Scan for the cell matching the given text and deliver its [X, Y] coordinate at center. 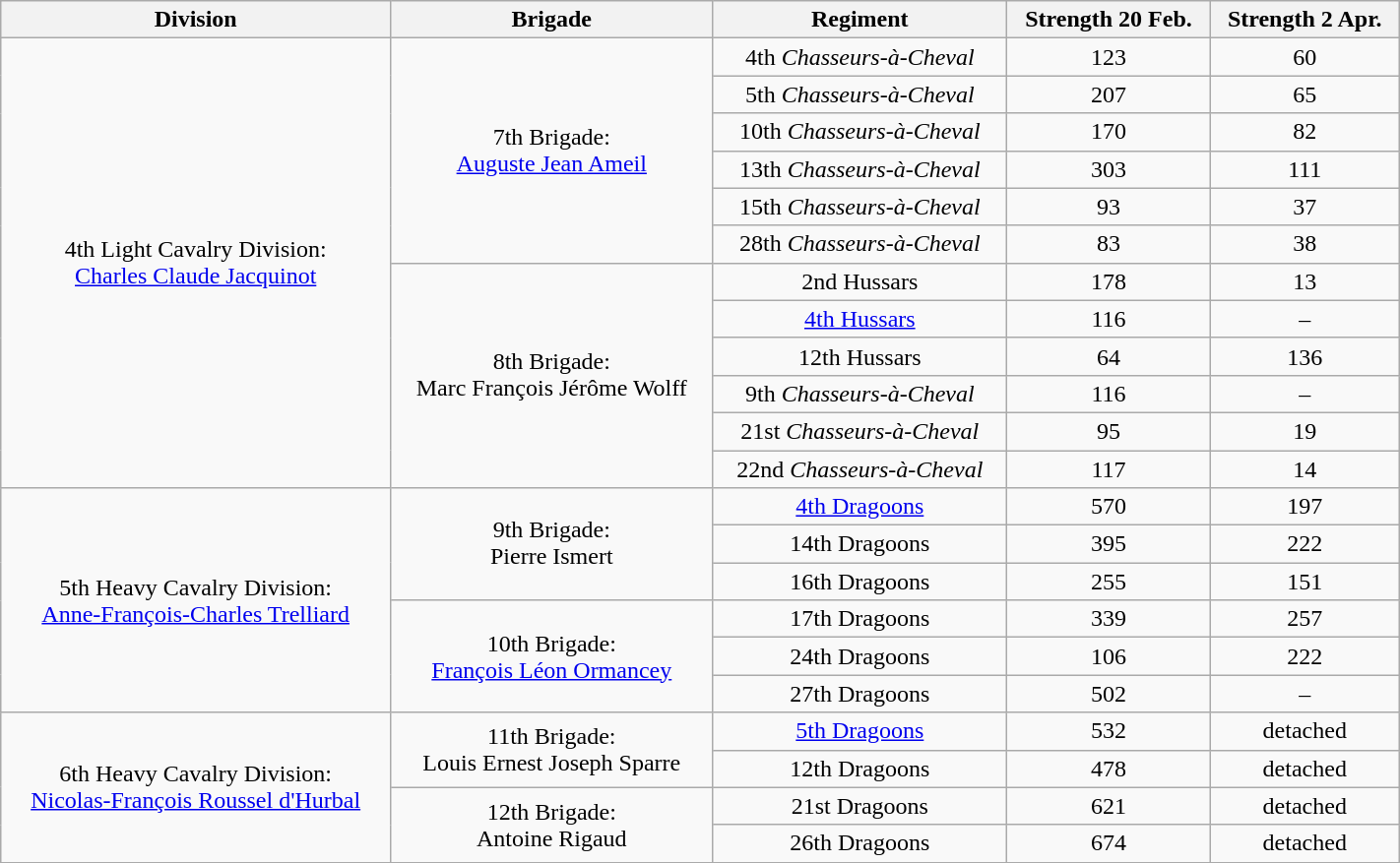
4th Dragoons [860, 507]
11th Brigade:Louis Ernest Joseph Sparre [551, 750]
21st Dragoons [860, 806]
2nd Hussars [860, 281]
Division [196, 20]
123 [1109, 57]
13th Chasseurs-à-Cheval [860, 169]
16th Dragoons [860, 582]
93 [1109, 207]
27th Dragoons [860, 694]
7th Brigade:Auguste Jean Ameil [551, 151]
478 [1109, 769]
60 [1305, 57]
26th Dragoons [860, 843]
4th Light Cavalry Division:Charles Claude Jacquinot [196, 264]
621 [1109, 806]
28th Chasseurs-à-Cheval [860, 244]
22nd Chasseurs-à-Cheval [860, 469]
38 [1305, 244]
14 [1305, 469]
9th Brigade:Pierre Ismert [551, 544]
83 [1109, 244]
674 [1109, 843]
257 [1305, 619]
532 [1109, 731]
502 [1109, 694]
13 [1305, 281]
Regiment [860, 20]
82 [1305, 132]
21st Chasseurs-à-Cheval [860, 431]
95 [1109, 431]
12th Brigade:Antoine Rigaud [551, 825]
Brigade [551, 20]
12th Dragoons [860, 769]
5th Dragoons [860, 731]
10th Brigade:François Léon Ormancey [551, 656]
17th Dragoons [860, 619]
303 [1109, 169]
178 [1109, 281]
12th Hussars [860, 356]
6th Heavy Cavalry Division:Nicolas-François Roussel d'Hurbal [196, 787]
4th Hussars [860, 319]
111 [1305, 169]
14th Dragoons [860, 544]
395 [1109, 544]
570 [1109, 507]
106 [1109, 656]
4th Chasseurs-à-Cheval [860, 57]
65 [1305, 94]
19 [1305, 431]
15th Chasseurs-à-Cheval [860, 207]
9th Chasseurs-à-Cheval [860, 394]
136 [1305, 356]
64 [1109, 356]
37 [1305, 207]
170 [1109, 132]
339 [1109, 619]
10th Chasseurs-à-Cheval [860, 132]
5th Heavy Cavalry Division:Anne-François-Charles Trelliard [196, 600]
5th Chasseurs-à-Cheval [860, 94]
Strength 2 Apr. [1305, 20]
255 [1109, 582]
8th Brigade:Marc François Jérôme Wolff [551, 375]
151 [1305, 582]
197 [1305, 507]
24th Dragoons [860, 656]
Strength 20 Feb. [1109, 20]
207 [1109, 94]
117 [1109, 469]
